Locate the cell with the specified text and output its [X, Y] center coordinate. 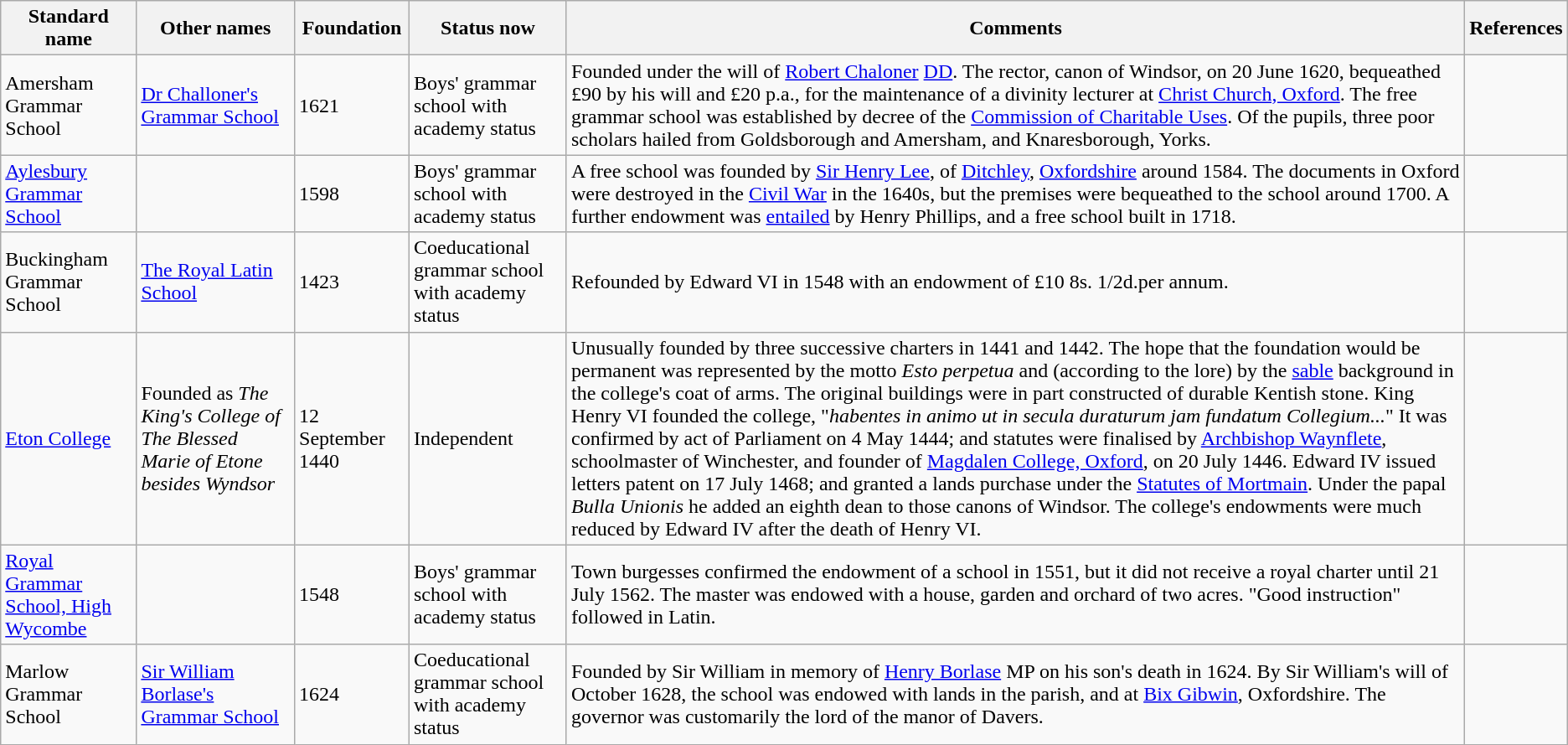
Eton College [69, 438]
Foundation [352, 28]
Comments [1015, 28]
The Royal Latin School [216, 282]
Founded as The King's College of The Blessed Marie of Etone besides Wyndsor [216, 438]
Royal Grammar School, High Wycombe [69, 595]
1423 [352, 282]
Aylesbury Grammar School [69, 194]
1624 [352, 694]
Amersham Grammar School [69, 106]
1598 [352, 194]
1621 [352, 106]
References [1516, 28]
Standard name [69, 28]
Sir William Borlase's Grammar School [216, 694]
Other names [216, 28]
Status now [487, 28]
Dr Challoner's Grammar School [216, 106]
Buckingham Grammar School [69, 282]
12 September 1440 [352, 438]
Refounded by Edward VI in 1548 with an endowment of £10 8s. 1/2d.per annum. [1015, 282]
1548 [352, 595]
Independent [487, 438]
Marlow Grammar School [69, 694]
